From the cell containing the given text, extract its center point as [X, Y] coordinate. 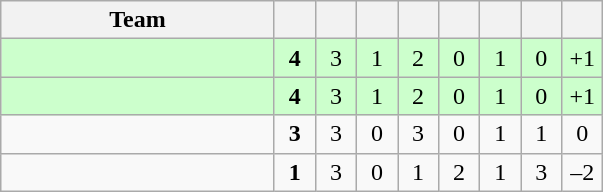
–2 [582, 172]
Team [138, 20]
